Extract the [x, y] coordinate from the center of the cell holding the provided text.  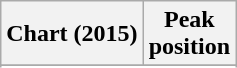
Chart (2015) [72, 34]
Peakposition [189, 34]
